Provide the (X, Y) coordinate of the cell's center where the given text is located.  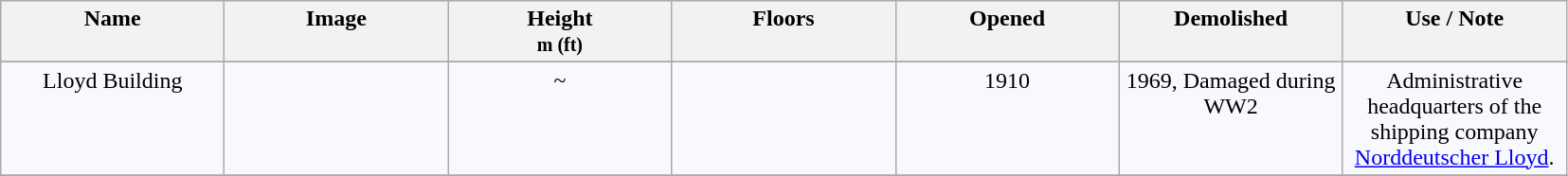
Demolished (1231, 32)
~ (560, 119)
1910 (1007, 119)
1969, Damaged during WW2 (1231, 119)
Image (336, 32)
Heightm (ft) (560, 32)
Administrative headquarters of the shipping company Norddeutscher Lloyd. (1454, 119)
Lloyd Building (113, 119)
Use / Note (1454, 32)
Floors (784, 32)
Name (113, 32)
Opened (1007, 32)
